Return (x, y) of the center of cell containing provided text 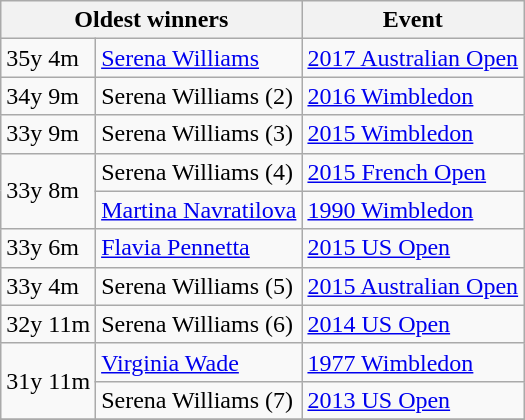
34y 9m (48, 96)
Flavia Pennetta (199, 248)
Serena Williams (2) (199, 96)
Serena Williams (199, 58)
2015 Wimbledon (413, 134)
33y 9m (48, 134)
35y 4m (48, 58)
2013 US Open (413, 400)
32y 11m (48, 324)
Oldest winners (152, 20)
Event (413, 20)
Serena Williams (6) (199, 324)
33y 8m (48, 191)
2017 Australian Open (413, 58)
Serena Williams (4) (199, 172)
2015 US Open (413, 248)
33y 6m (48, 248)
31y 11m (48, 381)
2014 US Open (413, 324)
33y 4m (48, 286)
Serena Williams (3) (199, 134)
Serena Williams (7) (199, 400)
2015 French Open (413, 172)
2016 Wimbledon (413, 96)
1990 Wimbledon (413, 210)
Serena Williams (5) (199, 286)
1977 Wimbledon (413, 362)
Virginia Wade (199, 362)
Martina Navratilova (199, 210)
2015 Australian Open (413, 286)
